Provide the (x, y) coordinate of the cell's center where the given text is located.  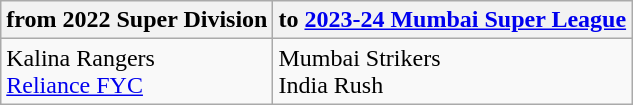
Kalina RangersReliance FYC (137, 72)
to 2023-24 Mumbai Super League (452, 20)
Mumbai StrikersIndia Rush (452, 72)
from 2022 Super Division (137, 20)
